Capture the cell that displays the provided text and extract its [x, y] central coordinate. 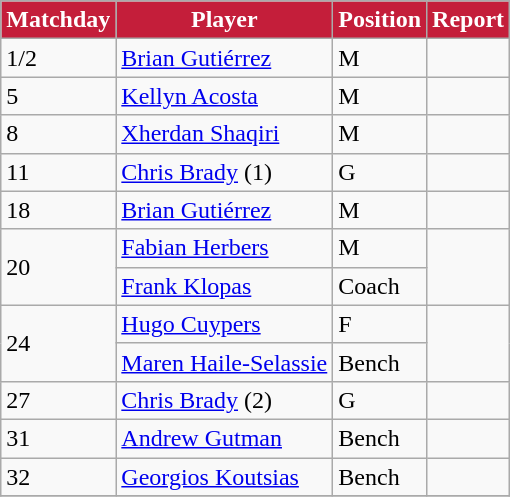
Matchday [58, 20]
8 [58, 134]
Chris Brady (1) [224, 172]
Position [380, 20]
20 [58, 267]
Coach [380, 286]
1/2 [58, 58]
31 [58, 438]
Report [468, 20]
11 [58, 172]
Fabian Herbers [224, 248]
5 [58, 96]
Kellyn Acosta [224, 96]
24 [58, 343]
27 [58, 400]
Hugo Cuypers [224, 324]
Chris Brady (2) [224, 400]
Player [224, 20]
Frank Klopas [224, 286]
Xherdan Shaqiri [224, 134]
F [380, 324]
32 [58, 477]
Maren Haile-Selassie [224, 362]
Andrew Gutman [224, 438]
Georgios Koutsias [224, 477]
18 [58, 210]
